Extract the [X, Y] coordinate from the center of the cell holding the provided text.  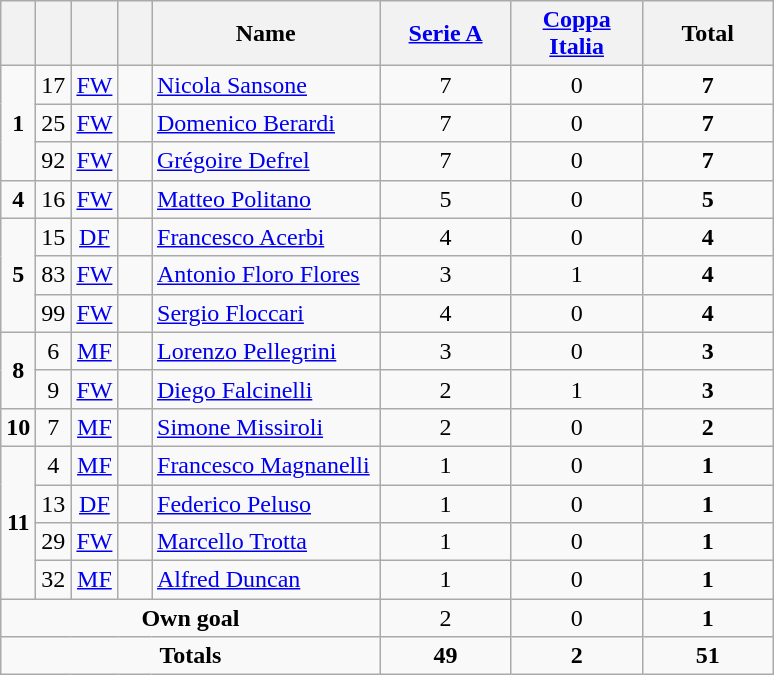
Matteo Politano [266, 199]
17 [54, 85]
Coppa Italia [576, 34]
11 [18, 522]
Francesco Magnanelli [266, 465]
Antonio Floro Flores [266, 275]
Federico Peluso [266, 503]
Serie A [446, 34]
92 [54, 161]
8 [18, 370]
29 [54, 542]
83 [54, 275]
Diego Falcinelli [266, 389]
Alfred Duncan [266, 580]
49 [446, 656]
9 [54, 389]
Francesco Acerbi [266, 237]
Own goal [190, 618]
Lorenzo Pellegrini [266, 351]
Domenico Berardi [266, 123]
25 [54, 123]
Totals [190, 656]
99 [54, 313]
13 [54, 503]
Name [266, 34]
Simone Missiroli [266, 427]
Marcello Trotta [266, 542]
16 [54, 199]
Sergio Floccari [266, 313]
32 [54, 580]
6 [54, 351]
15 [54, 237]
Nicola Sansone [266, 85]
Grégoire Defrel [266, 161]
Total [708, 34]
51 [708, 656]
10 [18, 427]
